Search for the cell housing the specified text and yield its [X, Y] center coordinate. 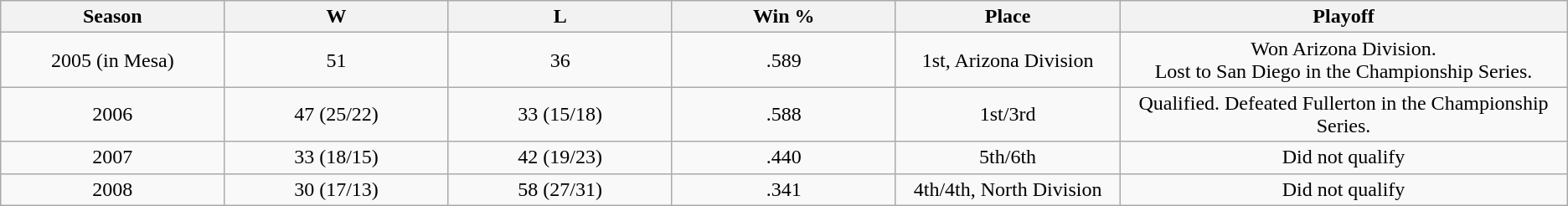
W [337, 17]
30 (17/13) [337, 189]
5th/6th [1007, 157]
33 (18/15) [337, 157]
33 (15/18) [560, 114]
.589 [784, 60]
.440 [784, 157]
Win % [784, 17]
Season [112, 17]
L [560, 17]
.341 [784, 189]
2007 [112, 157]
Place [1007, 17]
4th/4th, North Division [1007, 189]
36 [560, 60]
Playoff [1344, 17]
1st/3rd [1007, 114]
47 (25/22) [337, 114]
Qualified. Defeated Fullerton in the Championship Series. [1344, 114]
Won Arizona Division.Lost to San Diego in the Championship Series. [1344, 60]
2005 (in Mesa) [112, 60]
51 [337, 60]
58 (27/31) [560, 189]
2006 [112, 114]
.588 [784, 114]
1st, Arizona Division [1007, 60]
42 (19/23) [560, 157]
2008 [112, 189]
